Find where the given text appears and provide that cell's center as [x, y] coordinate. 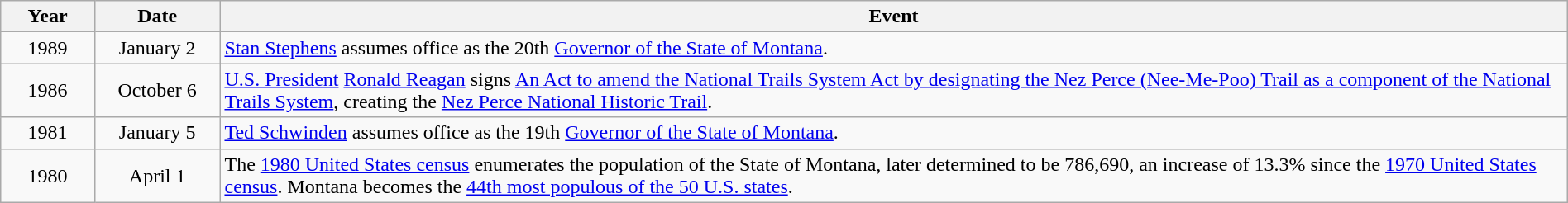
Date [157, 17]
January 5 [157, 133]
Year [48, 17]
Stan Stephens assumes office as the 20th Governor of the State of Montana. [893, 48]
Ted Schwinden assumes office as the 19th Governor of the State of Montana. [893, 133]
1981 [48, 133]
1989 [48, 48]
January 2 [157, 48]
1980 [48, 175]
April 1 [157, 175]
1986 [48, 91]
Event [893, 17]
October 6 [157, 91]
